Determine the (X, Y) coordinate at the center of the cell enclosing the given text.  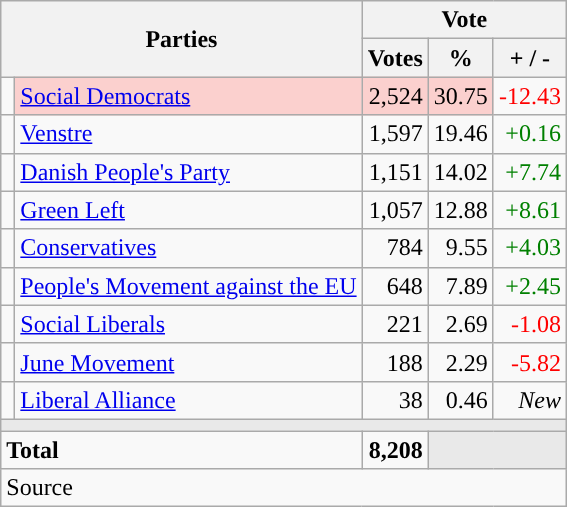
784 (395, 248)
Social Liberals (188, 324)
June Movement (188, 362)
Votes (395, 58)
% (460, 58)
Danish People's Party (188, 172)
221 (395, 324)
+7.74 (530, 172)
2,524 (395, 96)
+8.61 (530, 210)
Parties (182, 39)
Venstre (188, 134)
Total (182, 449)
7.89 (460, 286)
-1.08 (530, 324)
19.46 (460, 134)
188 (395, 362)
+ / - (530, 58)
12.88 (460, 210)
Social Democrats (188, 96)
38 (395, 400)
Conservatives (188, 248)
0.46 (460, 400)
Liberal Alliance (188, 400)
8,208 (395, 449)
1,057 (395, 210)
-5.82 (530, 362)
New (530, 400)
14.02 (460, 172)
Green Left (188, 210)
1,151 (395, 172)
1,597 (395, 134)
Source (284, 488)
Vote (464, 20)
2.29 (460, 362)
30.75 (460, 96)
-12.43 (530, 96)
648 (395, 286)
2.69 (460, 324)
+2.45 (530, 286)
9.55 (460, 248)
People's Movement against the EU (188, 286)
+4.03 (530, 248)
+0.16 (530, 134)
